From the cell containing the given text, extract its center point as (x, y) coordinate. 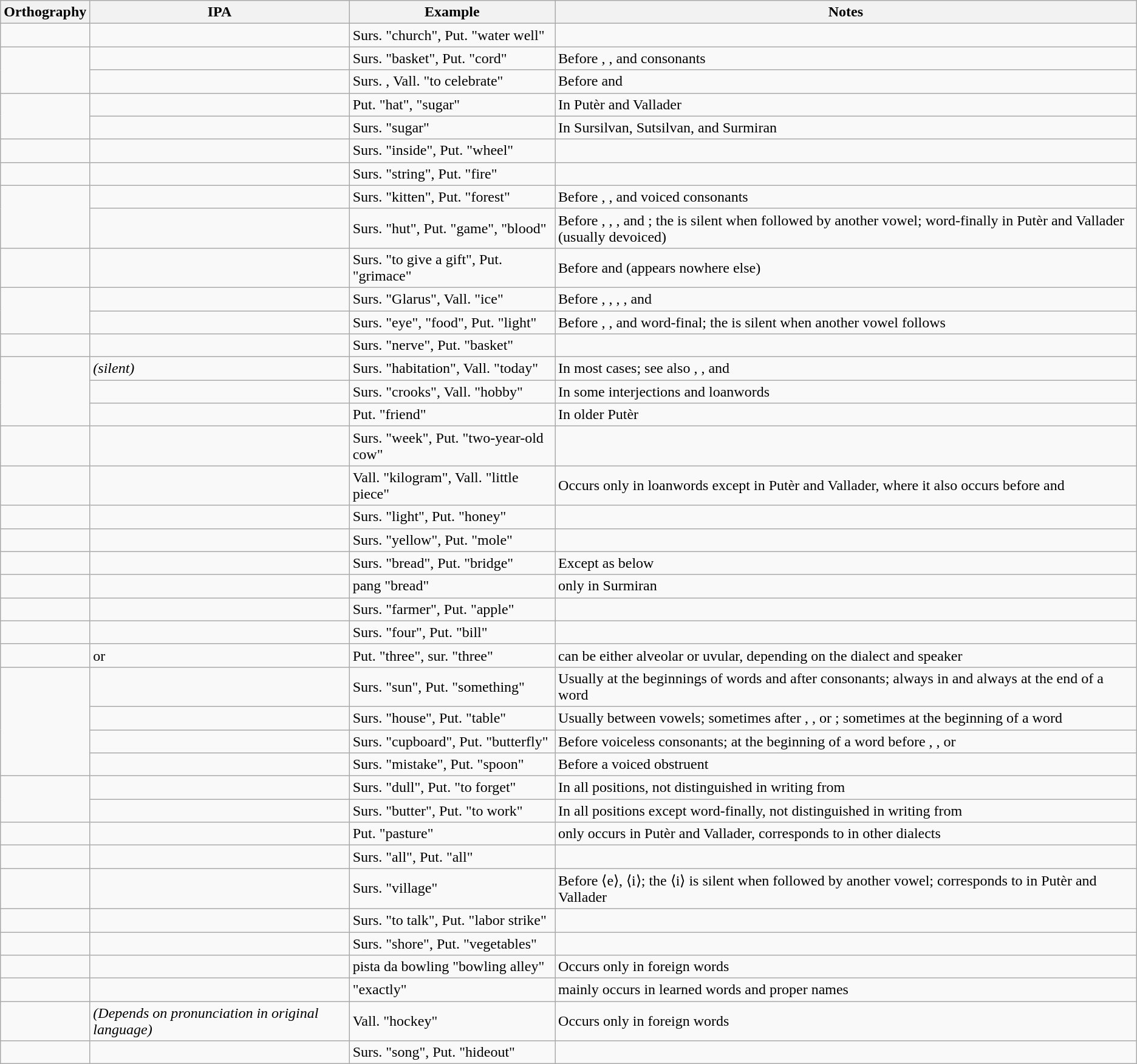
Surs. "inside", Put. "wheel" (452, 151)
In Putèr and Vallader (846, 104)
"exactly" (452, 990)
Surs. "eye", "food", Put. "light" (452, 322)
or (220, 655)
Surs. "week", Put. "two-year-old cow" (452, 446)
In most cases; see also , , and (846, 369)
Vall. "kilogram", Vall. "little piece" (452, 486)
Surs. "bread", Put. "bridge" (452, 563)
Surs. "mistake", Put. "spoon" (452, 765)
Surs. "sugar" (452, 128)
Notes (846, 12)
Before and (846, 81)
Before and (appears nowhere else) (846, 267)
In older Putèr (846, 415)
Surs. "habitation", Vall. "today" (452, 369)
Surs. "light", Put. "honey" (452, 517)
only in Surmiran (846, 586)
In some interjections and loanwords (846, 392)
Before a voiced obstruent (846, 765)
Surs. "cupboard", Put. "butterfly" (452, 742)
Before , , , and ; the is silent when followed by another vowel; word-finally in Putèr and Vallader (usually devoiced) (846, 228)
Surs. "yellow", Put. "mole" (452, 540)
Surs. "hut", Put. "game", "blood" (452, 228)
Surs. "farmer", Put. "apple" (452, 609)
Put. "three", sur. "three" (452, 655)
Surs. "butter", Put. "to work" (452, 811)
In all positions except word-finally, not distinguished in writing from (846, 811)
Surs. "string", Put. "fire" (452, 174)
(silent) (220, 369)
Put. "friend" (452, 415)
Before ⟨e⟩, ⟨i⟩; the ⟨i⟩ is silent when followed by another vowel; corresponds to in Putèr and Vallader (846, 889)
Usually at the beginnings of words and after consonants; always in and always at the end of a word (846, 686)
Surs. "church", Put. "water well" (452, 35)
In all positions, not distinguished in writing from (846, 788)
can be either alveolar or uvular, depending on the dialect and speaker (846, 655)
Put. "pasture" (452, 834)
Surs. "to talk", Put. "labor strike" (452, 920)
Before , , and word-final; the is silent when another vowel follows (846, 322)
Surs. "basket", Put. "cord" (452, 58)
Surs. "Glarus", Vall. "ice" (452, 299)
Surs. "kitten", Put. "forest" (452, 197)
Before , , , , and (846, 299)
Surs. "song", Put. "hideout" (452, 1052)
Before , , and consonants (846, 58)
only occurs in Putèr and Vallader, corresponds to in other dialects (846, 834)
mainly occurs in learned words and proper names (846, 990)
Usually between vowels; sometimes after , , or ; sometimes at the beginning of a word (846, 718)
IPA (220, 12)
Occurs only in loanwords except in Putèr and Vallader, where it also occurs before and (846, 486)
pista da bowling "bowling alley" (452, 967)
Except as below (846, 563)
In Sursilvan, Sutsilvan, and Surmiran (846, 128)
Surs. "crooks", Vall. "hobby" (452, 392)
Surs. "four", Put. "bill" (452, 632)
Surs. "dull", Put. "to forget" (452, 788)
Surs. "village" (452, 889)
Surs. "shore", Put. "vegetables" (452, 943)
Surs. "nerve", Put. "basket" (452, 346)
Vall. "hockey" (452, 1021)
Before , , and voiced consonants (846, 197)
Example (452, 12)
Surs. "sun", Put. "something" (452, 686)
Surs. , Vall. "to celebrate" (452, 81)
Orthography (45, 12)
Before voiceless consonants; at the beginning of a word before , , or (846, 742)
pang "bread" (452, 586)
Surs. "house", Put. "table" (452, 718)
Surs. "all", Put. "all" (452, 857)
Put. "hat", "sugar" (452, 104)
Surs. "to give a gift", Put. "grimace" (452, 267)
(Depends on pronunciation in original language) (220, 1021)
